Locate the cell with the specified text and output its (x, y) center coordinate. 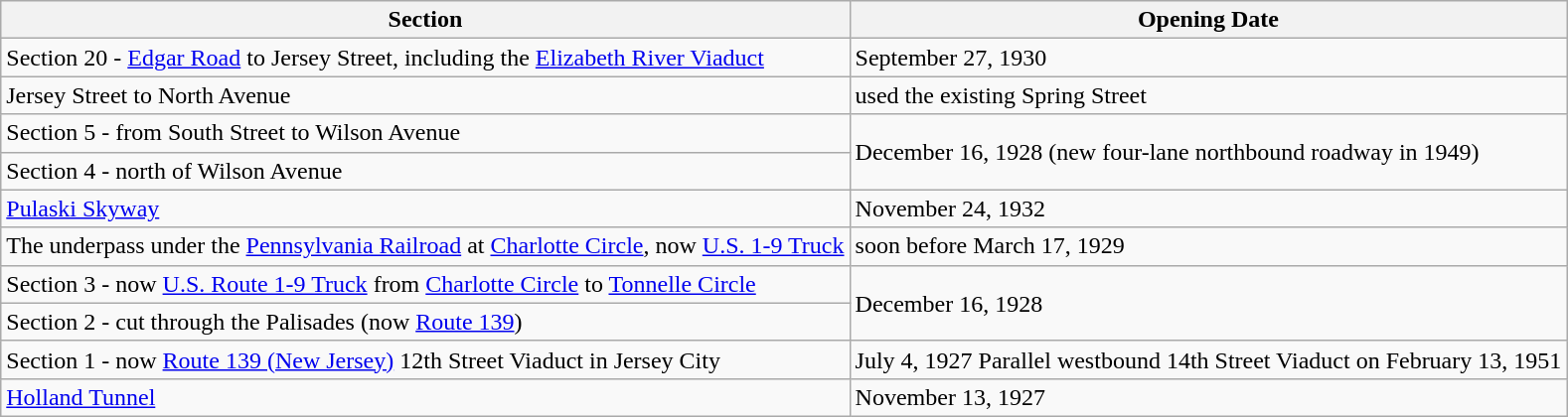
Section 1 - now Route 139 (New Jersey) 12th Street Viaduct in Jersey City (425, 359)
Section 3 - now U.S. Route 1-9 Truck from Charlotte Circle to Tonnelle Circle (425, 284)
Section (425, 20)
soon before March 17, 1929 (1208, 246)
Section 4 - north of Wilson Avenue (425, 171)
July 4, 1927 Parallel westbound 14th Street Viaduct on February 13, 1951 (1208, 359)
The underpass under the Pennsylvania Railroad at Charlotte Circle, now U.S. 1-9 Truck (425, 246)
used the existing Spring Street (1208, 95)
November 13, 1927 (1208, 397)
Section 20 - Edgar Road to Jersey Street, including the Elizabeth River Viaduct (425, 58)
Section 2 - cut through the Palisades (now Route 139) (425, 322)
December 16, 1928 (new four-lane northbound roadway in 1949) (1208, 152)
September 27, 1930 (1208, 58)
November 24, 1932 (1208, 208)
Jersey Street to North Avenue (425, 95)
Holland Tunnel (425, 397)
Pulaski Skyway (425, 208)
Section 5 - from South Street to Wilson Avenue (425, 133)
Opening Date (1208, 20)
December 16, 1928 (1208, 303)
